Detect which cell encompasses the target text, then output its [x, y] center coordinate. 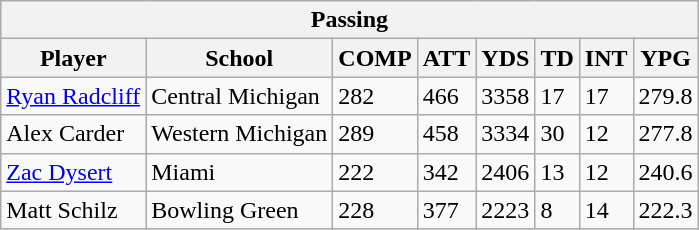
279.8 [666, 96]
240.6 [666, 172]
228 [375, 210]
Western Michigan [240, 134]
13 [557, 172]
222.3 [666, 210]
Alex Carder [74, 134]
School [240, 58]
Miami [240, 172]
3358 [506, 96]
Bowling Green [240, 210]
Player [74, 58]
466 [446, 96]
YPG [666, 58]
Passing [350, 20]
222 [375, 172]
458 [446, 134]
8 [557, 210]
282 [375, 96]
Matt Schilz [74, 210]
14 [606, 210]
Zac Dysert [74, 172]
COMP [375, 58]
Central Michigan [240, 96]
289 [375, 134]
ATT [446, 58]
30 [557, 134]
YDS [506, 58]
277.8 [666, 134]
2223 [506, 210]
2406 [506, 172]
INT [606, 58]
TD [557, 58]
377 [446, 210]
3334 [506, 134]
342 [446, 172]
Ryan Radcliff [74, 96]
